Search for the cell housing the specified text and yield its [X, Y] center coordinate. 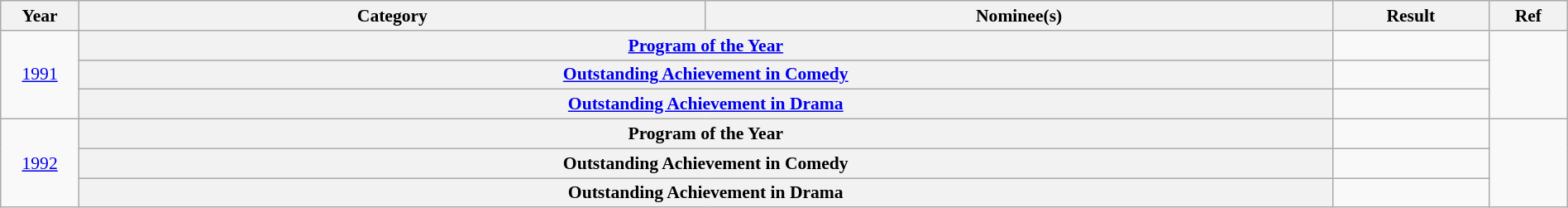
1991 [40, 75]
Ref [1528, 16]
Category [392, 16]
Nominee(s) [1019, 16]
Year [40, 16]
1992 [40, 164]
Result [1411, 16]
